For the text-containing cell, return its midpoint in [X, Y] coordinate format. 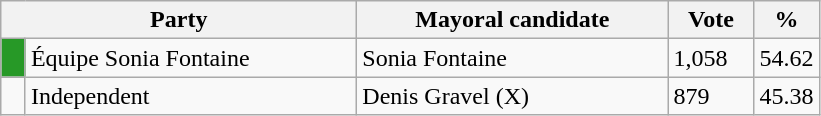
54.62 [786, 58]
Vote [711, 20]
1,058 [711, 58]
879 [711, 96]
% [786, 20]
Independent [190, 96]
Mayoral candidate [512, 20]
Party [179, 20]
Denis Gravel (X) [512, 96]
45.38 [786, 96]
Équipe Sonia Fontaine [190, 58]
Sonia Fontaine [512, 58]
